Identify which cell holds the provided text, then report its (x, y) central coordinate. 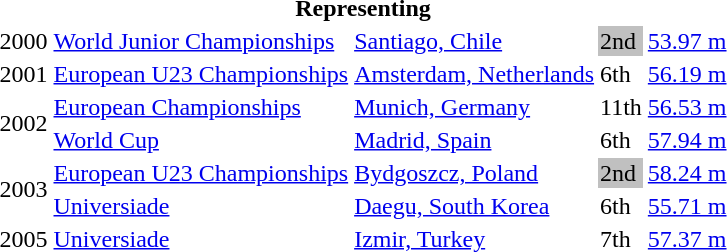
World Cup (201, 140)
World Junior Championships (201, 41)
Amsterdam, Netherlands (474, 74)
Universiade (201, 206)
Bydgoszcz, Poland (474, 173)
Madrid, Spain (474, 140)
European Championships (201, 107)
11th (622, 107)
Santiago, Chile (474, 41)
Daegu, South Korea (474, 206)
Munich, Germany (474, 107)
